Return (X, Y) of the center of cell containing provided text 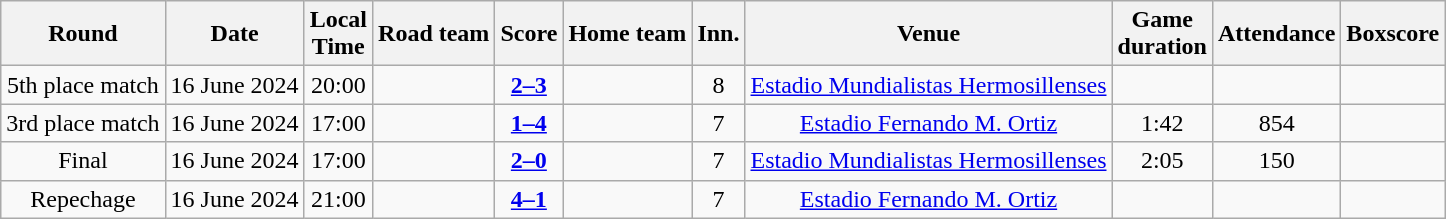
854 (1276, 123)
Repechage (83, 199)
Gameduration (1162, 34)
Inn. (718, 34)
Score (529, 34)
Road team (434, 34)
1:42 (1162, 123)
Final (83, 161)
2:05 (1162, 161)
21:00 (338, 199)
Home team (628, 34)
Date (234, 34)
Round (83, 34)
Venue (928, 34)
20:00 (338, 85)
5th place match (83, 85)
8 (718, 85)
150 (1276, 161)
3rd place match (83, 123)
Boxscore (1393, 34)
1–4 (529, 123)
Attendance (1276, 34)
2–0 (529, 161)
2–3 (529, 85)
LocalTime (338, 34)
4–1 (529, 199)
